Detect which cell encompasses the target text, then output its [x, y] center coordinate. 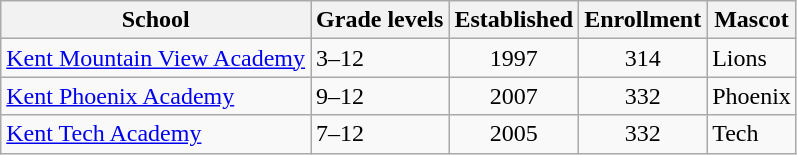
Lions [752, 58]
2005 [514, 134]
9–12 [380, 96]
Kent Phoenix Academy [156, 96]
Kent Mountain View Academy [156, 58]
3–12 [380, 58]
2007 [514, 96]
Grade levels [380, 20]
Phoenix [752, 96]
Enrollment [643, 20]
Mascot [752, 20]
314 [643, 58]
7–12 [380, 134]
Tech [752, 134]
Kent Tech Academy [156, 134]
Established [514, 20]
1997 [514, 58]
School [156, 20]
